Find where the given text appears and provide that cell's center as [X, Y] coordinate. 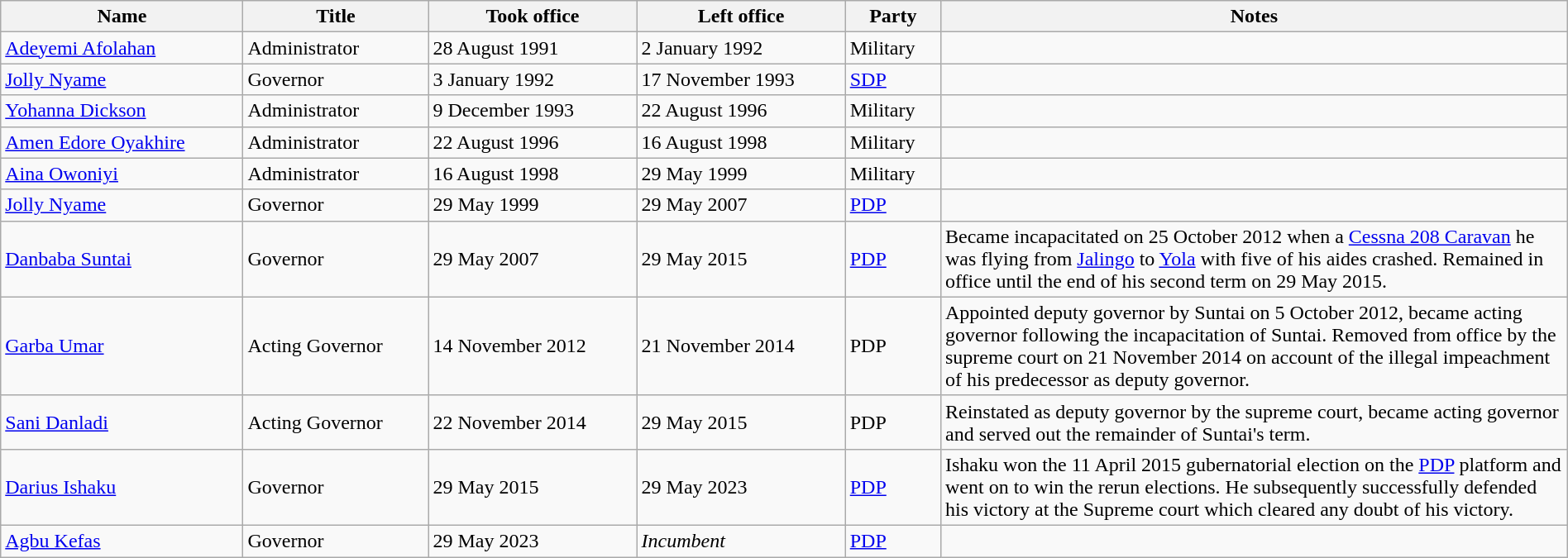
Agbu Kefas [122, 541]
Notes [1254, 17]
Amen Edore Oyakhire [122, 142]
2 January 1992 [741, 48]
Incumbent [741, 541]
3 January 1992 [533, 79]
Sani Danladi [122, 422]
Aina Owoniyi [122, 174]
Yohanna Dickson [122, 111]
Took office [533, 17]
Adeyemi Afolahan [122, 48]
28 August 1991 [533, 48]
14 November 2012 [533, 346]
SDP [893, 79]
Reinstated as deputy governor by the supreme court, became acting governor and served out the remainder of Suntai's term. [1254, 422]
21 November 2014 [741, 346]
Darius Ishaku [122, 487]
Party [893, 17]
Name [122, 17]
22 November 2014 [533, 422]
9 December 1993 [533, 111]
Danbaba Suntai [122, 259]
Garba Umar [122, 346]
Left office [741, 17]
Title [336, 17]
17 November 1993 [741, 79]
